For the text-containing cell, return its midpoint in [x, y] coordinate format. 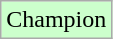
Champion [56, 20]
